Provide the (X, Y) coordinate of the cell's center where the given text is located.  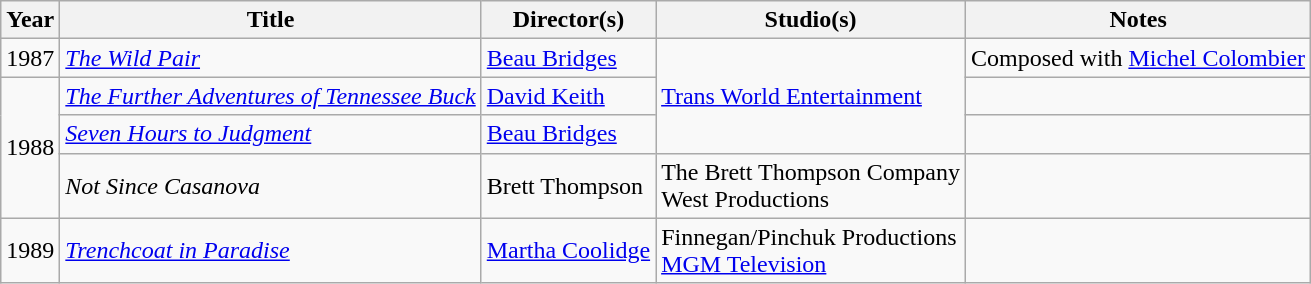
Brett Thompson (568, 186)
Composed with Michel Colombier (1138, 58)
Title (270, 20)
Studio(s) (811, 20)
Martha Coolidge (568, 250)
Finnegan/Pinchuk ProductionsMGM Television (811, 250)
Trenchcoat in Paradise (270, 250)
Not Since Casanova (270, 186)
Director(s) (568, 20)
David Keith (568, 96)
1987 (30, 58)
Trans World Entertainment (811, 96)
The Wild Pair (270, 58)
The Brett Thompson CompanyWest Productions (811, 186)
Year (30, 20)
1989 (30, 250)
Notes (1138, 20)
Seven Hours to Judgment (270, 134)
The Further Adventures of Tennessee Buck (270, 96)
1988 (30, 148)
